Locate the cell with the specified text and output its (x, y) center coordinate. 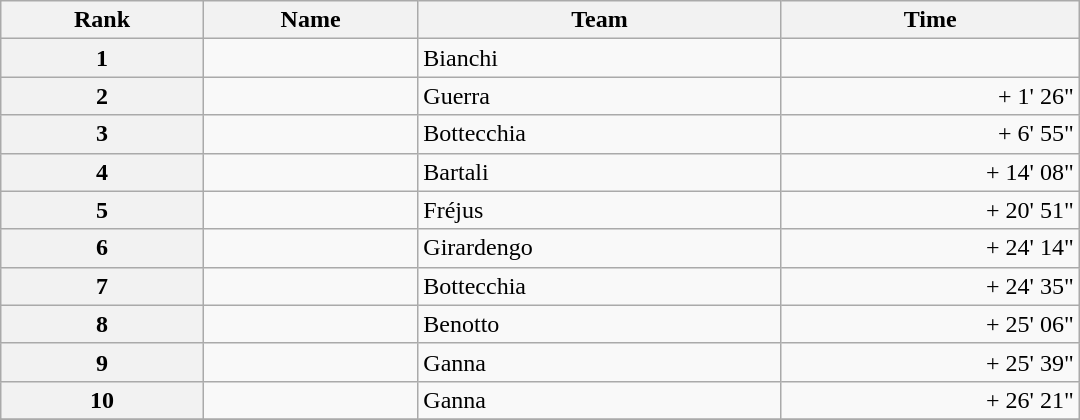
+ 24' 14" (930, 248)
3 (102, 134)
6 (102, 248)
Time (930, 20)
10 (102, 400)
Name (310, 20)
+ 14' 08" (930, 172)
+ 25' 39" (930, 362)
1 (102, 58)
Rank (102, 20)
Benotto (600, 324)
Girardengo (600, 248)
+ 6' 55" (930, 134)
4 (102, 172)
+ 20' 51" (930, 210)
+ 24' 35" (930, 286)
Bartali (600, 172)
7 (102, 286)
Guerra (600, 96)
8 (102, 324)
Team (600, 20)
+ 26' 21" (930, 400)
Bianchi (600, 58)
+ 25' 06" (930, 324)
5 (102, 210)
Fréjus (600, 210)
+ 1' 26" (930, 96)
9 (102, 362)
2 (102, 96)
